Return [x, y] of the center of cell containing provided text 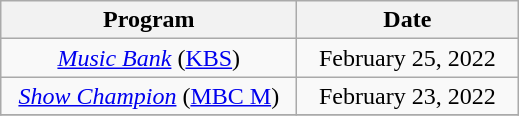
Show Champion (MBC M) [149, 96]
February 23, 2022 [408, 96]
Date [408, 20]
February 25, 2022 [408, 58]
Program [149, 20]
Music Bank (KBS) [149, 58]
